Identify which cell holds the provided text, then report its [x, y] central coordinate. 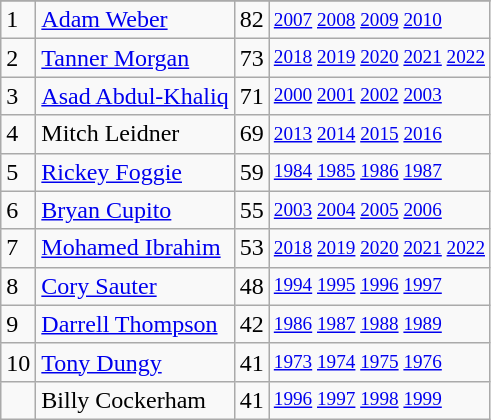
42 [252, 324]
5 [18, 172]
Bryan Cupito [135, 210]
Mitch Leidner [135, 134]
1986 1987 1988 1989 [379, 324]
4 [18, 134]
9 [18, 324]
69 [252, 134]
Darrell Thompson [135, 324]
Billy Cockerham [135, 400]
Cory Sauter [135, 286]
1984 1985 1986 1987 [379, 172]
2 [18, 58]
Rickey Foggie [135, 172]
1 [18, 20]
1996 1997 1998 1999 [379, 400]
48 [252, 286]
55 [252, 210]
3 [18, 96]
8 [18, 286]
59 [252, 172]
71 [252, 96]
2013 2014 2015 2016 [379, 134]
2000 2001 2002 2003 [379, 96]
1973 1974 1975 1976 [379, 362]
Mohamed Ibrahim [135, 248]
2003 2004 2005 2006 [379, 210]
Adam Weber [135, 20]
1994 1995 1996 1997 [379, 286]
2007 2008 2009 2010 [379, 20]
6 [18, 210]
Tanner Morgan [135, 58]
Tony Dungy [135, 362]
73 [252, 58]
Asad Abdul-Khaliq [135, 96]
10 [18, 362]
53 [252, 248]
7 [18, 248]
82 [252, 20]
